Detect which cell encompasses the target text, then output its (x, y) center coordinate. 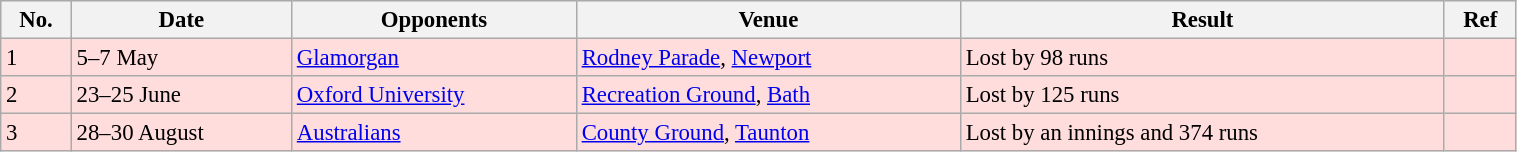
Australians (434, 133)
No. (36, 20)
1 (36, 58)
3 (36, 133)
Oxford University (434, 95)
2 (36, 95)
Opponents (434, 20)
Glamorgan (434, 58)
Result (1202, 20)
Lost by 98 runs (1202, 58)
County Ground, Taunton (768, 133)
Date (181, 20)
Lost by an innings and 374 runs (1202, 133)
Venue (768, 20)
28–30 August (181, 133)
23–25 June (181, 95)
Recreation Ground, Bath (768, 95)
Ref (1480, 20)
Lost by 125 runs (1202, 95)
Rodney Parade, Newport (768, 58)
5–7 May (181, 58)
